Capture the cell that displays the provided text and extract its [X, Y] central coordinate. 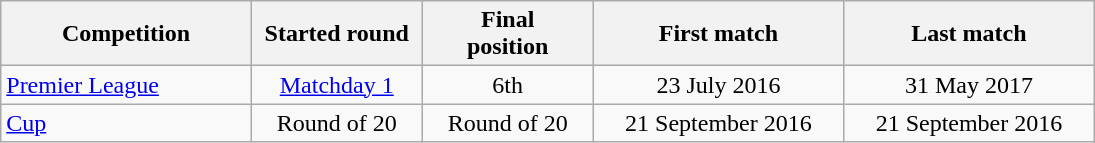
First match [718, 34]
6th [508, 85]
Premier League [126, 85]
31 May 2017 [970, 85]
Competition [126, 34]
Cup [126, 123]
Started round [336, 34]
Final position [508, 34]
Last match [970, 34]
23 July 2016 [718, 85]
Matchday 1 [336, 85]
